Provide the (x, y) coordinate of the cell's center where the given text is located.  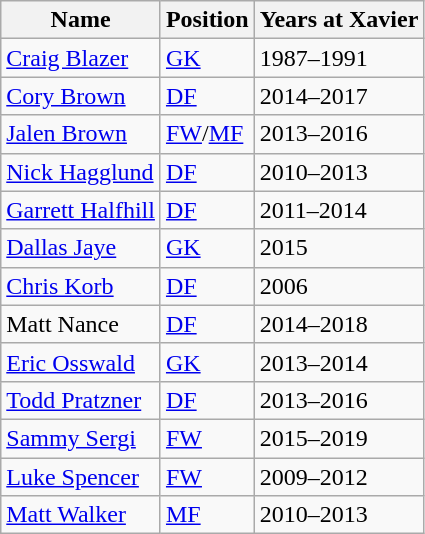
Matt Walker (81, 515)
Dallas Jaye (81, 248)
Chris Korb (81, 286)
Luke Spencer (81, 477)
1987–1991 (339, 58)
2014–2017 (339, 96)
Todd Pratzner (81, 400)
2015–2019 (339, 438)
Nick Hagglund (81, 172)
Years at Xavier (339, 20)
Name (81, 20)
Craig Blazer (81, 58)
2011–2014 (339, 210)
Sammy Sergi (81, 438)
2009–2012 (339, 477)
2013–2014 (339, 362)
2014–2018 (339, 324)
MF (207, 515)
Cory Brown (81, 96)
2015 (339, 248)
FW/MF (207, 134)
Eric Osswald (81, 362)
Jalen Brown (81, 134)
Matt Nance (81, 324)
Position (207, 20)
Garrett Halfhill (81, 210)
2006 (339, 286)
